Identify which cell holds the provided text, then report its (x, y) central coordinate. 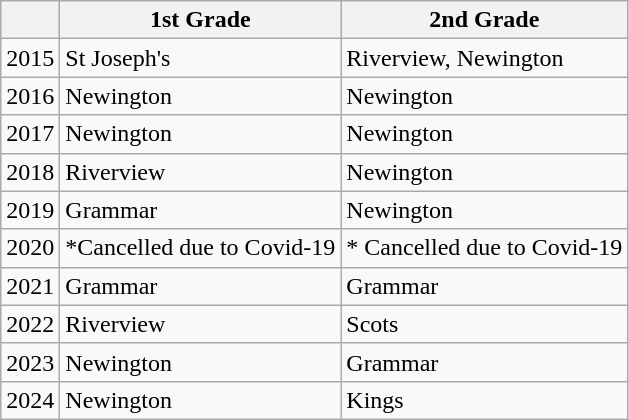
* Cancelled due to Covid-19 (484, 248)
2023 (30, 362)
1st Grade (200, 20)
2019 (30, 210)
2015 (30, 58)
2024 (30, 400)
*Cancelled due to Covid-19 (200, 248)
2nd Grade (484, 20)
St Joseph's (200, 58)
Riverview, Newington (484, 58)
2018 (30, 172)
2021 (30, 286)
2020 (30, 248)
2016 (30, 96)
Scots (484, 324)
2017 (30, 134)
2022 (30, 324)
Kings (484, 400)
